Return (x, y) of the center of cell containing provided text 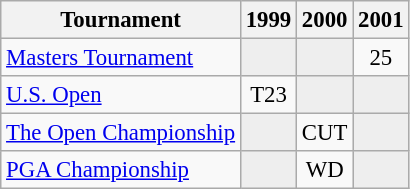
Tournament (121, 20)
U.S. Open (121, 95)
The Open Championship (121, 133)
CUT (325, 133)
25 (381, 58)
T23 (268, 95)
PGA Championship (121, 170)
2000 (325, 20)
WD (325, 170)
Masters Tournament (121, 58)
2001 (381, 20)
1999 (268, 20)
